For the text-containing cell, return its midpoint in (x, y) coordinate format. 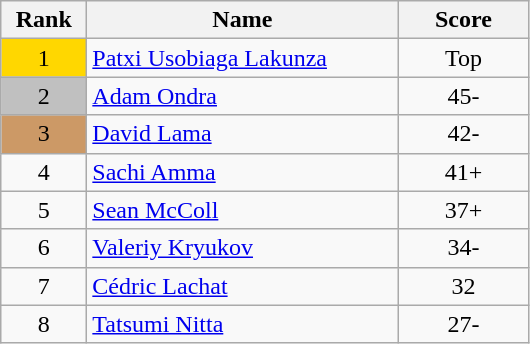
Cédric Lachat (242, 286)
David Lama (242, 134)
7 (44, 286)
Top (464, 58)
41+ (464, 172)
5 (44, 210)
Score (464, 20)
Tatsumi Nitta (242, 324)
32 (464, 286)
Rank (44, 20)
45- (464, 96)
37+ (464, 210)
3 (44, 134)
1 (44, 58)
Name (242, 20)
Sachi Amma (242, 172)
42- (464, 134)
Patxi Usobiaga Lakunza (242, 58)
27- (464, 324)
4 (44, 172)
Valeriy Kryukov (242, 248)
6 (44, 248)
8 (44, 324)
34- (464, 248)
Sean McColl (242, 210)
Adam Ondra (242, 96)
2 (44, 96)
